Determine the [x, y] coordinate at the center of the cell enclosing the given text.  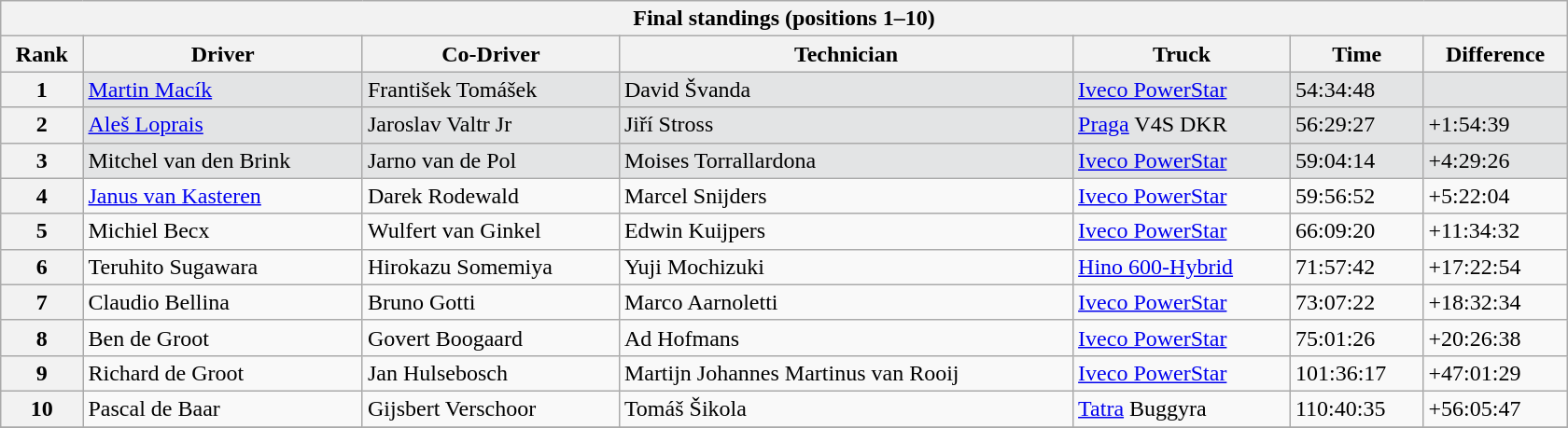
Moises Torrallardona [846, 160]
101:36:17 [1357, 373]
Truck [1182, 54]
+17:22:54 [1495, 267]
+18:32:34 [1495, 302]
Driver [222, 54]
59:04:14 [1357, 160]
Marcel Snijders [846, 196]
Final standings (positions 1–10) [784, 19]
9 [42, 373]
Wulfert van Ginkel [491, 231]
Michiel Becx [222, 231]
David Švanda [846, 90]
Janus van Kasteren [222, 196]
Praga V4S DKR [1182, 125]
Hino 600-Hybrid [1182, 267]
Govert Boogaard [491, 338]
Pascal de Baar [222, 408]
+47:01:29 [1495, 373]
Jaroslav Valtr Jr [491, 125]
66:09:20 [1357, 231]
František Tomášek [491, 90]
Marco Aarnoletti [846, 302]
110:40:35 [1357, 408]
Gijsbert Verschoor [491, 408]
Rank [42, 54]
Jiří Stross [846, 125]
+20:26:38 [1495, 338]
Tatra Buggyra [1182, 408]
Co-Driver [491, 54]
54:34:48 [1357, 90]
1 [42, 90]
Richard de Groot [222, 373]
Jan Hulsebosch [491, 373]
+56:05:47 [1495, 408]
Darek Rodewald [491, 196]
8 [42, 338]
71:57:42 [1357, 267]
Yuji Mochizuki [846, 267]
2 [42, 125]
Martijn Johannes Martinus van Rooij [846, 373]
5 [42, 231]
Bruno Gotti [491, 302]
Aleš Loprais [222, 125]
7 [42, 302]
Teruhito Sugawara [222, 267]
59:56:52 [1357, 196]
Claudio Bellina [222, 302]
4 [42, 196]
+5:22:04 [1495, 196]
Tomáš Šikola [846, 408]
Time [1357, 54]
73:07:22 [1357, 302]
Ben de Groot [222, 338]
75:01:26 [1357, 338]
Ad Hofmans [846, 338]
56:29:27 [1357, 125]
3 [42, 160]
Difference [1495, 54]
Hirokazu Somemiya [491, 267]
+4:29:26 [1495, 160]
Mitchel van den Brink [222, 160]
+1:54:39 [1495, 125]
Technician [846, 54]
+11:34:32 [1495, 231]
Edwin Kuijpers [846, 231]
Jarno van de Pol [491, 160]
10 [42, 408]
6 [42, 267]
Martin Macík [222, 90]
